For the text-containing cell, return its midpoint in (X, Y) coordinate format. 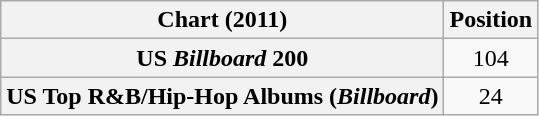
US Top R&B/Hip-Hop Albums (Billboard) (222, 96)
104 (491, 58)
24 (491, 96)
Chart (2011) (222, 20)
Position (491, 20)
US Billboard 200 (222, 58)
